From the cell containing the given text, extract its center point as (X, Y) coordinate. 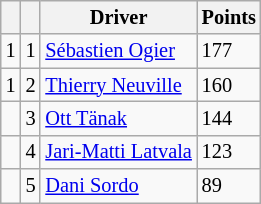
144 (229, 118)
Sébastien Ogier (118, 51)
Jari-Matti Latvala (118, 152)
4 (31, 152)
177 (229, 51)
Thierry Neuville (118, 85)
160 (229, 85)
Dani Sordo (118, 186)
3 (31, 118)
5 (31, 186)
Driver (118, 17)
Points (229, 17)
123 (229, 152)
89 (229, 186)
2 (31, 85)
Ott Tänak (118, 118)
